From the cell containing the given text, extract its center point as (X, Y) coordinate. 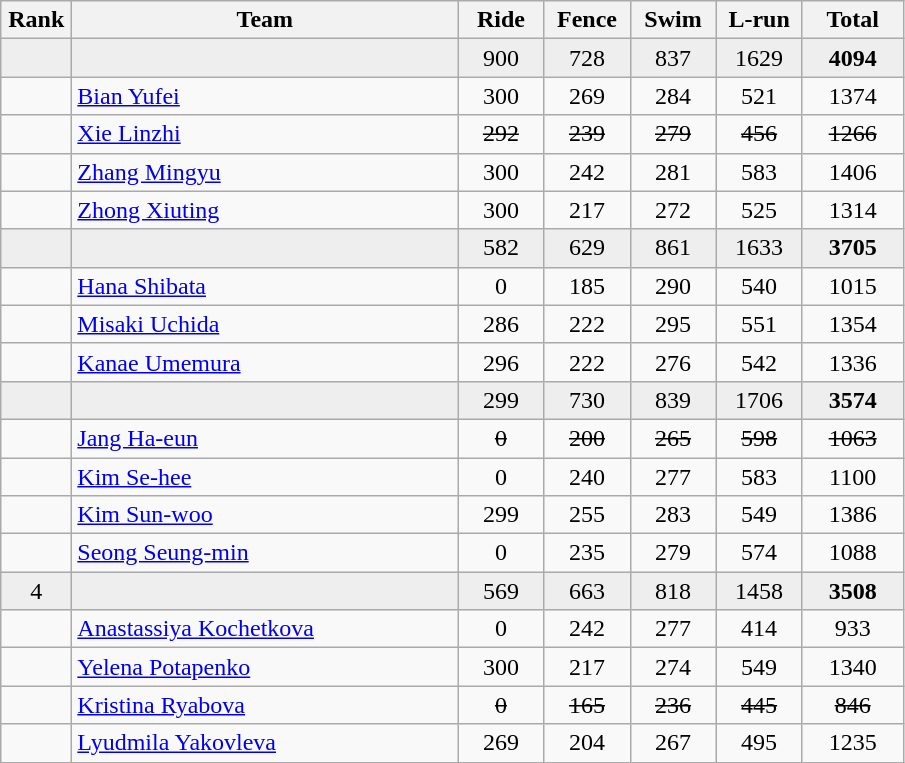
Yelena Potapenko (265, 667)
4094 (852, 58)
495 (759, 743)
3508 (852, 591)
837 (673, 58)
265 (673, 438)
Anastassiya Kochetkova (265, 629)
1015 (852, 286)
1706 (759, 400)
839 (673, 400)
Rank (36, 20)
236 (673, 705)
240 (587, 477)
3574 (852, 400)
Kristina Ryabova (265, 705)
Xie Linzhi (265, 134)
728 (587, 58)
1336 (852, 362)
1386 (852, 515)
Lyudmila Yakovleva (265, 743)
Kim Se-hee (265, 477)
582 (501, 248)
290 (673, 286)
551 (759, 324)
296 (501, 362)
629 (587, 248)
Team (265, 20)
267 (673, 743)
Seong Seung-min (265, 553)
200 (587, 438)
456 (759, 134)
274 (673, 667)
1100 (852, 477)
284 (673, 96)
255 (587, 515)
933 (852, 629)
239 (587, 134)
Swim (673, 20)
414 (759, 629)
Zhang Mingyu (265, 172)
281 (673, 172)
3705 (852, 248)
574 (759, 553)
598 (759, 438)
L-run (759, 20)
Jang Ha-eun (265, 438)
1314 (852, 210)
846 (852, 705)
286 (501, 324)
521 (759, 96)
Zhong Xiuting (265, 210)
235 (587, 553)
1354 (852, 324)
204 (587, 743)
663 (587, 591)
185 (587, 286)
1088 (852, 553)
1406 (852, 172)
542 (759, 362)
276 (673, 362)
1629 (759, 58)
1374 (852, 96)
1266 (852, 134)
Bian Yufei (265, 96)
292 (501, 134)
Hana Shibata (265, 286)
1633 (759, 248)
1063 (852, 438)
525 (759, 210)
Fence (587, 20)
Kanae Umemura (265, 362)
165 (587, 705)
1235 (852, 743)
Misaki Uchida (265, 324)
730 (587, 400)
Total (852, 20)
Kim Sun-woo (265, 515)
445 (759, 705)
Ride (501, 20)
569 (501, 591)
540 (759, 286)
283 (673, 515)
1340 (852, 667)
1458 (759, 591)
4 (36, 591)
272 (673, 210)
861 (673, 248)
818 (673, 591)
900 (501, 58)
295 (673, 324)
